Pinpoint the cell where the given text exists, returning its [X, Y] midpoint coordinate. 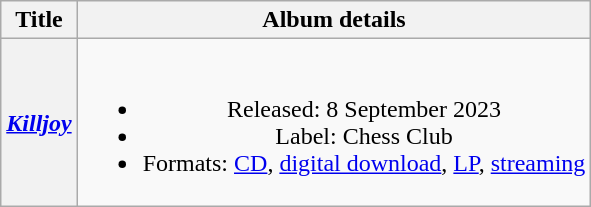
Killjoy [39, 122]
Title [39, 20]
Album details [334, 20]
Released: 8 September 2023Label: Chess ClubFormats: CD, digital download, LP, streaming [334, 122]
